Determine the [X, Y] coordinate at the center of the cell enclosing the given text.  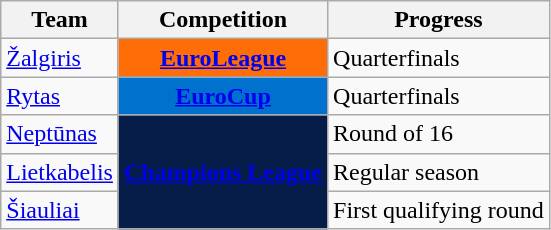
Rytas [60, 96]
First qualifying round [439, 210]
Progress [439, 20]
EuroCup [222, 96]
Žalgiris [60, 58]
Team [60, 20]
Neptūnas [60, 134]
Champions League [222, 172]
Regular season [439, 172]
Šiauliai [60, 210]
Lietkabelis [60, 172]
EuroLeague [222, 58]
Competition [222, 20]
Round of 16 [439, 134]
